Return [X, Y] of the center of cell containing provided text 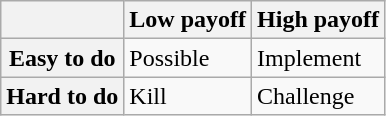
Possible [188, 58]
Kill [188, 96]
Implement [318, 58]
High payoff [318, 20]
Challenge [318, 96]
Easy to do [62, 58]
Hard to do [62, 96]
Low payoff [188, 20]
